Find where the given text appears and provide that cell's center as (X, Y) coordinate. 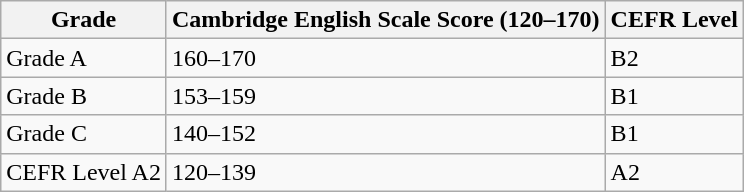
Grade A (84, 58)
CEFR Level A2 (84, 172)
A2 (674, 172)
153–159 (386, 96)
Grade (84, 20)
CEFR Level (674, 20)
B2 (674, 58)
140–152 (386, 134)
Grade C (84, 134)
Cambridge English Scale Score (120–170) (386, 20)
Grade B (84, 96)
160–170 (386, 58)
120–139 (386, 172)
